Capture the cell that displays the provided text and extract its (x, y) central coordinate. 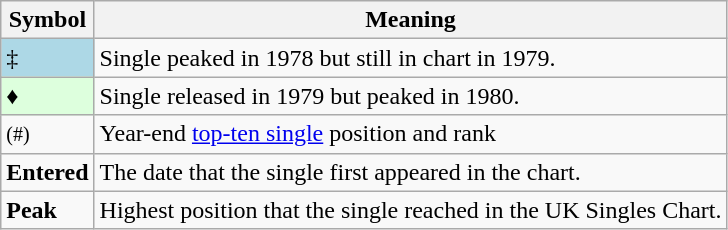
Single peaked in 1978 but still in chart in 1979. (410, 58)
Highest position that the single reached in the UK Singles Chart. (410, 210)
The date that the single first appeared in the chart. (410, 172)
Year-end top-ten single position and rank (410, 134)
Single released in 1979 but peaked in 1980. (410, 96)
Entered (48, 172)
♦ (48, 96)
Symbol (48, 20)
Meaning (410, 20)
Peak (48, 210)
‡ (48, 58)
(#) (48, 134)
